Return [X, Y] of the center of cell containing provided text 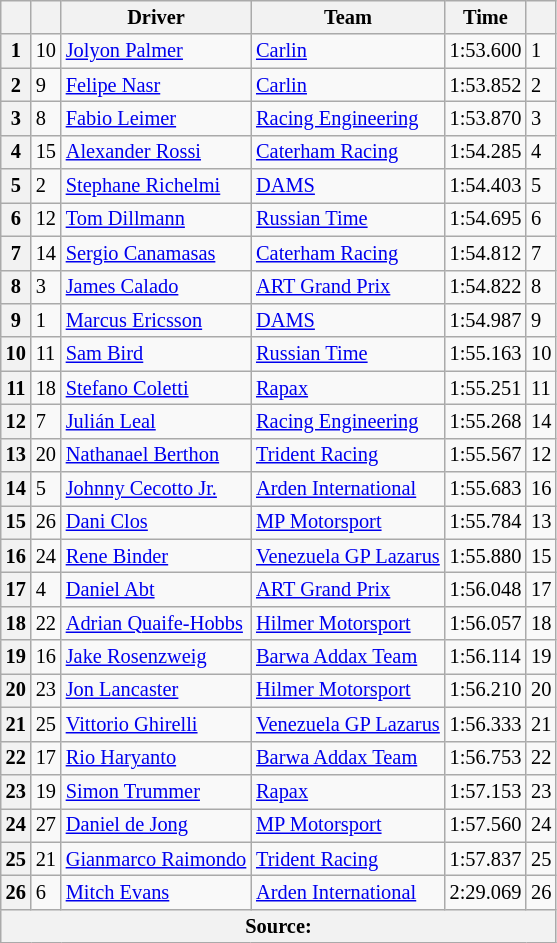
Jolyon Palmer [156, 51]
Simon Trummer [156, 791]
1:57.153 [486, 791]
1:56.753 [486, 758]
Jon Lancaster [156, 690]
Gianmarco Raimondo [156, 859]
1:55.880 [486, 556]
Time [486, 17]
Source: [279, 926]
Nathanael Berthon [156, 455]
Stefano Coletti [156, 388]
Daniel de Jong [156, 825]
Johnny Cecotto Jr. [156, 489]
Team [348, 17]
Sergio Canamasas [156, 253]
1:55.683 [486, 489]
1:55.784 [486, 522]
Dani Clos [156, 522]
1:53.600 [486, 51]
1:56.333 [486, 724]
Adrian Quaife-Hobbs [156, 623]
Julián Leal [156, 421]
James Calado [156, 287]
1:56.048 [486, 589]
Rio Haryanto [156, 758]
1:55.567 [486, 455]
Vittorio Ghirelli [156, 724]
Jake Rosenzweig [156, 657]
1:54.403 [486, 186]
Alexander Rossi [156, 152]
1:53.870 [486, 118]
Marcus Ericsson [156, 320]
2:29.069 [486, 892]
Stephane Richelmi [156, 186]
Felipe Nasr [156, 85]
Tom Dillmann [156, 219]
1:56.114 [486, 657]
1:54.695 [486, 219]
1:56.210 [486, 690]
1:54.285 [486, 152]
1:54.812 [486, 253]
1:57.560 [486, 825]
Sam Bird [156, 354]
27 [46, 825]
1:54.987 [486, 320]
Fabio Leimer [156, 118]
Rene Binder [156, 556]
Daniel Abt [156, 589]
Mitch Evans [156, 892]
1:53.852 [486, 85]
Driver [156, 17]
1:57.837 [486, 859]
1:55.163 [486, 354]
1:55.251 [486, 388]
1:56.057 [486, 623]
1:55.268 [486, 421]
1:54.822 [486, 287]
